Determine the (X, Y) coordinate at the center of the cell enclosing the given text.  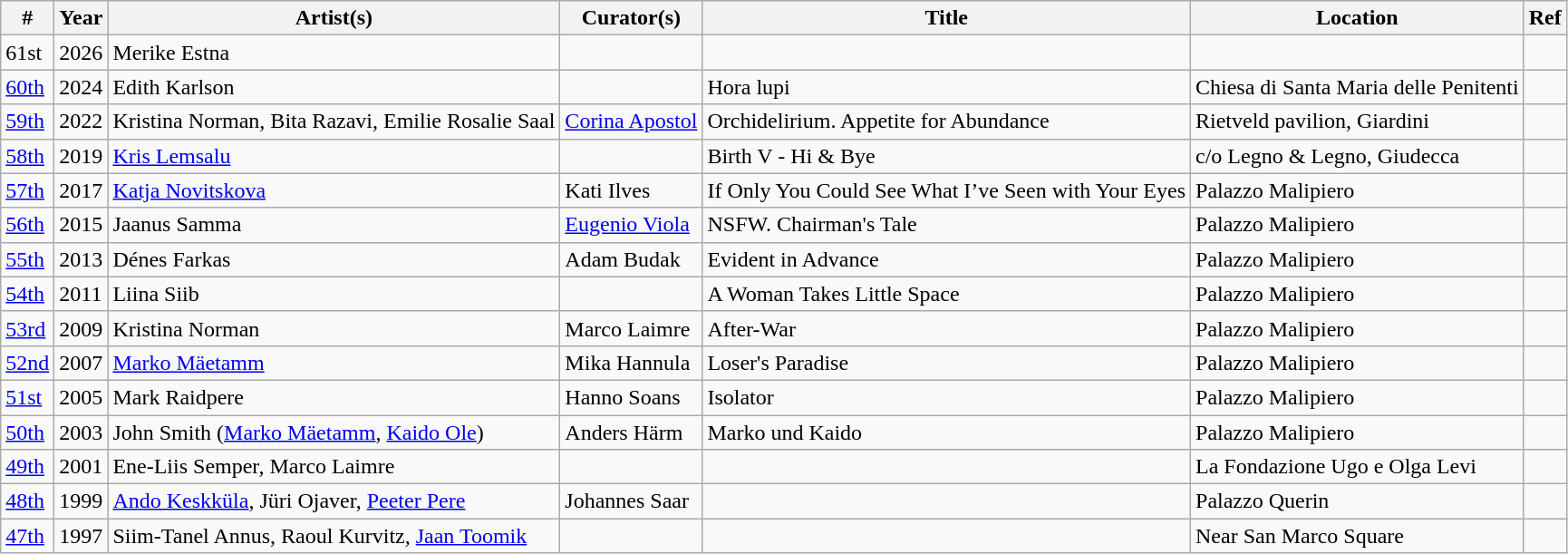
If Only You Could See What I’ve Seen with Your Eyes (946, 190)
58th (27, 156)
Adam Budak (631, 259)
Johannes Saar (631, 501)
2013 (82, 259)
Ando Keskküla, Jüri Ojaver, Peeter Pere (334, 501)
Ene-Liis Semper, Marco Laimre (334, 467)
Marco Laimre (631, 328)
Marko und Kaido (946, 433)
Hora lupi (946, 87)
Jaanus Samma (334, 225)
Anders Härm (631, 433)
2022 (82, 121)
Eugenio Viola (631, 225)
c/o Legno & Legno, Giudecca (1358, 156)
Katja Novitskova (334, 190)
A Woman Takes Little Space (946, 294)
Birth V - Hi & Bye (946, 156)
Corina Apostol (631, 121)
After-War (946, 328)
Kris Lemsalu (334, 156)
Loser's Paradise (946, 363)
56th (27, 225)
2017 (82, 190)
Curator(s) (631, 18)
2019 (82, 156)
Isolator (946, 397)
# (27, 18)
Artist(s) (334, 18)
Ref (1544, 18)
1997 (82, 536)
Hanno Soans (631, 397)
52nd (27, 363)
Dénes Farkas (334, 259)
2003 (82, 433)
John Smith (Marko Mäetamm, Kaido Ole) (334, 433)
Edith Karlson (334, 87)
Kristina Norman (334, 328)
Marko Mäetamm (334, 363)
Year (82, 18)
47th (27, 536)
55th (27, 259)
Kati Ilves (631, 190)
2007 (82, 363)
61st (27, 53)
1999 (82, 501)
57th (27, 190)
51st (27, 397)
2026 (82, 53)
2024 (82, 87)
Kristina Norman, Bita Razavi, Emilie Rosalie Saal (334, 121)
Palazzo Querin (1358, 501)
Merike Estna (334, 53)
53rd (27, 328)
54th (27, 294)
Siim-Tanel Annus, Raoul Kurvitz, Jaan Toomik (334, 536)
Mika Hannula (631, 363)
NSFW. Chairman's Tale (946, 225)
Title (946, 18)
Location (1358, 18)
Liina Siib (334, 294)
50th (27, 433)
48th (27, 501)
2005 (82, 397)
49th (27, 467)
Evident in Advance (946, 259)
60th (27, 87)
La Fondazione Ugo e Olga Levi (1358, 467)
Near San Marco Square (1358, 536)
2009 (82, 328)
Orchidelirium. Appetite for Abundance (946, 121)
2015 (82, 225)
Chiesa di Santa Maria delle Penitenti (1358, 87)
Mark Raidpere (334, 397)
Rietveld pavilion, Giardini (1358, 121)
2011 (82, 294)
59th (27, 121)
2001 (82, 467)
